From the cell containing the given text, extract its center point as (X, Y) coordinate. 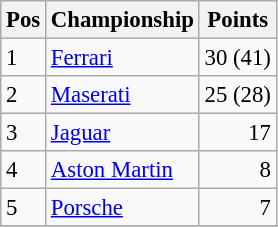
Maserati (123, 95)
17 (238, 133)
4 (24, 170)
Jaguar (123, 133)
Ferrari (123, 58)
Porsche (123, 208)
25 (28) (238, 95)
Pos (24, 20)
Aston Martin (123, 170)
2 (24, 95)
Points (238, 20)
7 (238, 208)
8 (238, 170)
1 (24, 58)
30 (41) (238, 58)
Championship (123, 20)
3 (24, 133)
5 (24, 208)
